Return the [X, Y] coordinate for the center point of the cell that contains the specified text.  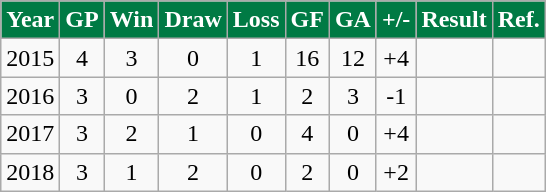
2017 [30, 134]
GP [82, 20]
2015 [30, 58]
Year [30, 20]
2018 [30, 172]
-1 [396, 96]
Result [454, 20]
GA [352, 20]
2016 [30, 96]
GF [307, 20]
+/- [396, 20]
+2 [396, 172]
Draw [193, 20]
Win [132, 20]
Loss [256, 20]
12 [352, 58]
Ref. [518, 20]
16 [307, 58]
